Search for the cell housing the specified text and yield its (X, Y) center coordinate. 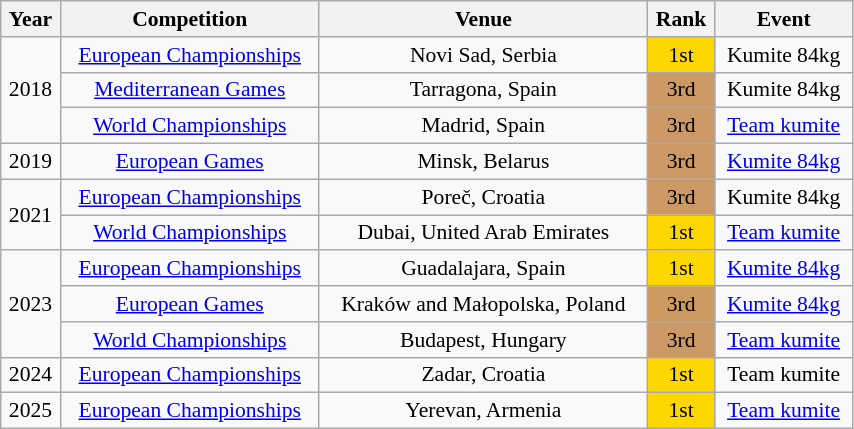
Competition (190, 19)
Guadalajara, Spain (483, 269)
2019 (30, 162)
Poreč, Croatia (483, 197)
2025 (30, 411)
Novi Sad, Serbia (483, 55)
Zadar, Croatia (483, 375)
Yerevan, Armenia (483, 411)
Kraków and Małopolska, Poland (483, 304)
Dubai, United Arab Emirates (483, 233)
2024 (30, 375)
Mediterranean Games (190, 90)
2023 (30, 304)
Venue (483, 19)
Minsk, Belarus (483, 162)
2021 (30, 214)
Rank (680, 19)
Event (784, 19)
Budapest, Hungary (483, 340)
Year (30, 19)
Tarragona, Spain (483, 90)
2018 (30, 90)
Madrid, Spain (483, 126)
